Identify which cell holds the provided text, then report its [x, y] central coordinate. 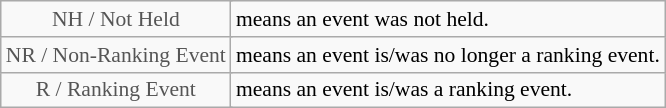
NR / Non-Ranking Event [116, 55]
R / Ranking Event [116, 90]
NH / Not Held [116, 19]
means an event was not held. [448, 19]
means an event is/was no longer a ranking event. [448, 55]
means an event is/was a ranking event. [448, 90]
